Pinpoint the cell where the given text exists, returning its (x, y) midpoint coordinate. 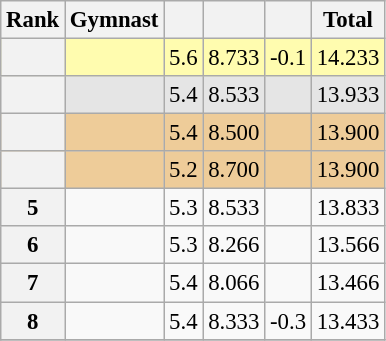
5.2 (184, 170)
-0.1 (288, 58)
8.266 (234, 245)
8.733 (234, 58)
13.566 (348, 245)
13.933 (348, 95)
6 (33, 245)
Total (348, 20)
Rank (33, 20)
8.333 (234, 321)
7 (33, 283)
5.6 (184, 58)
-0.3 (288, 321)
Gymnast (114, 20)
8 (33, 321)
8.066 (234, 283)
14.233 (348, 58)
13.433 (348, 321)
8.500 (234, 133)
5 (33, 208)
13.833 (348, 208)
8.700 (234, 170)
13.466 (348, 283)
